From the cell containing the given text, extract its center point as [X, Y] coordinate. 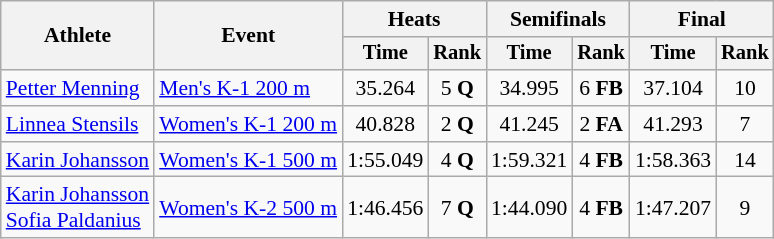
Women's K-1 200 m [248, 124]
35.264 [385, 88]
2 Q [457, 124]
40.828 [385, 124]
Women's K-2 500 m [248, 208]
41.293 [673, 124]
Men's K-1 200 m [248, 88]
9 [745, 208]
2 FA [601, 124]
6 FB [601, 88]
Event [248, 36]
1:59.321 [529, 160]
41.245 [529, 124]
10 [745, 88]
Heats [414, 19]
Karin JohanssonSofia Paldanius [78, 208]
1:55.049 [385, 160]
Linnea Stensils [78, 124]
1:46.456 [385, 208]
1:58.363 [673, 160]
Karin Johansson [78, 160]
1:44.090 [529, 208]
5 Q [457, 88]
7 [745, 124]
4 Q [457, 160]
Final [702, 19]
34.995 [529, 88]
Athlete [78, 36]
Semifinals [558, 19]
Petter Menning [78, 88]
7 Q [457, 208]
37.104 [673, 88]
Women's K-1 500 m [248, 160]
1:47.207 [673, 208]
14 [745, 160]
